Locate the cell with the specified text and output its (x, y) center coordinate. 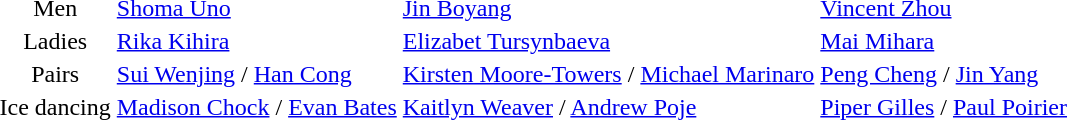
Kirsten Moore-Towers / Michael Marinaro (608, 74)
Rika Kihira (256, 41)
Sui Wenjing / Han Cong (256, 74)
Elizabet Tursynbaeva (608, 41)
